Scan for the cell matching the given text and deliver its [x, y] coordinate at center. 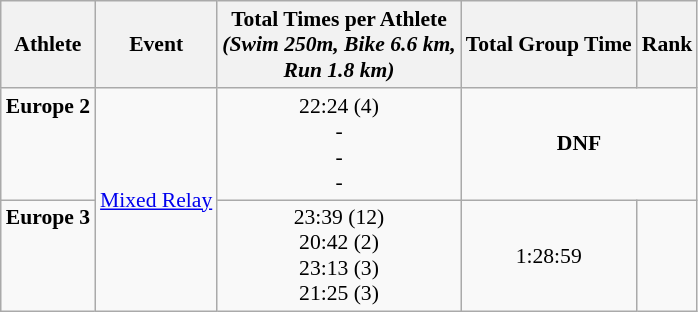
Rank [668, 44]
Europe 3 [48, 256]
Europe 2 [48, 144]
Athlete [48, 44]
Total Group Time [549, 44]
1:28:59 [549, 256]
23:39 (12)20:42 (2)23:13 (3)21:25 (3) [338, 256]
Mixed Relay [156, 200]
Total Times per Athlete (Swim 250m, Bike 6.6 km, Run 1.8 km) [338, 44]
Event [156, 44]
22:24 (4)--- [338, 144]
DNF [580, 144]
